Find where the given text appears and provide that cell's center as (x, y) coordinate. 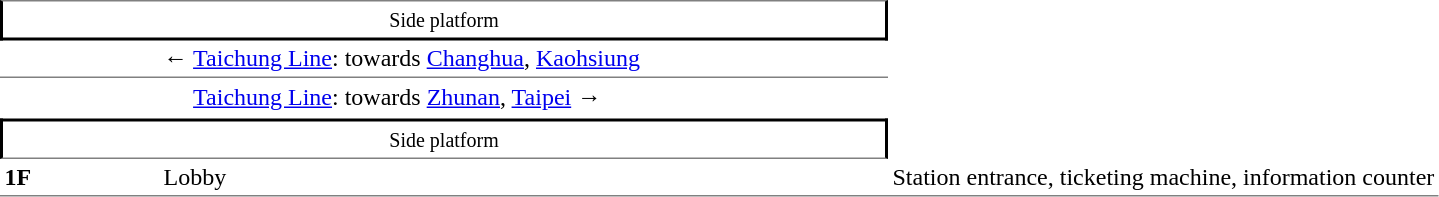
Station entrance, ticketing machine, information counter (1164, 178)
Taichung Line: towards Zhunan, Taipei → (524, 98)
Lobby (524, 178)
1F (80, 178)
← Taichung Line: towards Changhua, Kaohsiung (524, 59)
